Search for the cell housing the specified text and yield its (X, Y) center coordinate. 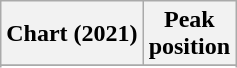
Peakposition (189, 34)
Chart (2021) (72, 34)
